Determine the [X, Y] coordinate at the center of the cell enclosing the given text.  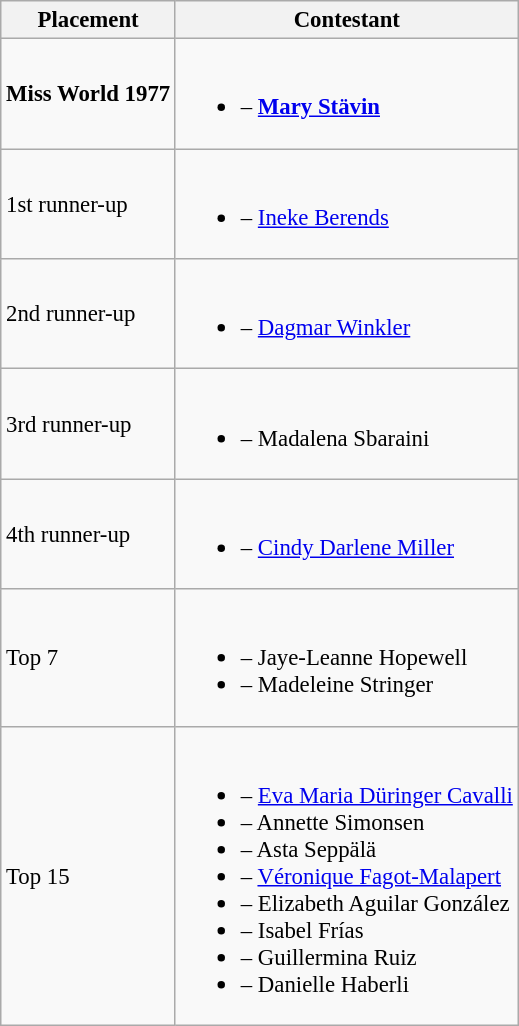
– Jaye-Leanne Hopewell – Madeleine Stringer [346, 658]
2nd runner-up [88, 314]
– Dagmar Winkler [346, 314]
Top 15 [88, 876]
Miss World 1977 [88, 94]
Contestant [346, 20]
1st runner-up [88, 204]
– Mary Stävin [346, 94]
3rd runner-up [88, 424]
4th runner-up [88, 534]
Placement [88, 20]
– Madalena Sbaraini [346, 424]
– Cindy Darlene Miller [346, 534]
– Ineke Berends [346, 204]
Top 7 [88, 658]
